Search for the cell housing the specified text and yield its [x, y] center coordinate. 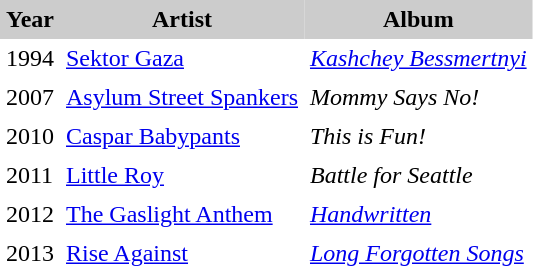
2011 [30, 176]
Handwritten [418, 214]
This is Fun! [418, 136]
The Gaslight Anthem [182, 214]
Battle for Seattle [418, 176]
2012 [30, 214]
Sektor Gaza [182, 58]
Kashchey Bessmertnyi [418, 58]
Album [418, 20]
Asylum Street Spankers [182, 98]
Artist [182, 20]
1994 [30, 58]
2007 [30, 98]
Little Roy [182, 176]
Year [30, 20]
Mommy Says No! [418, 98]
2010 [30, 136]
Caspar Babypants [182, 136]
